From the cell containing the given text, extract its center point as [x, y] coordinate. 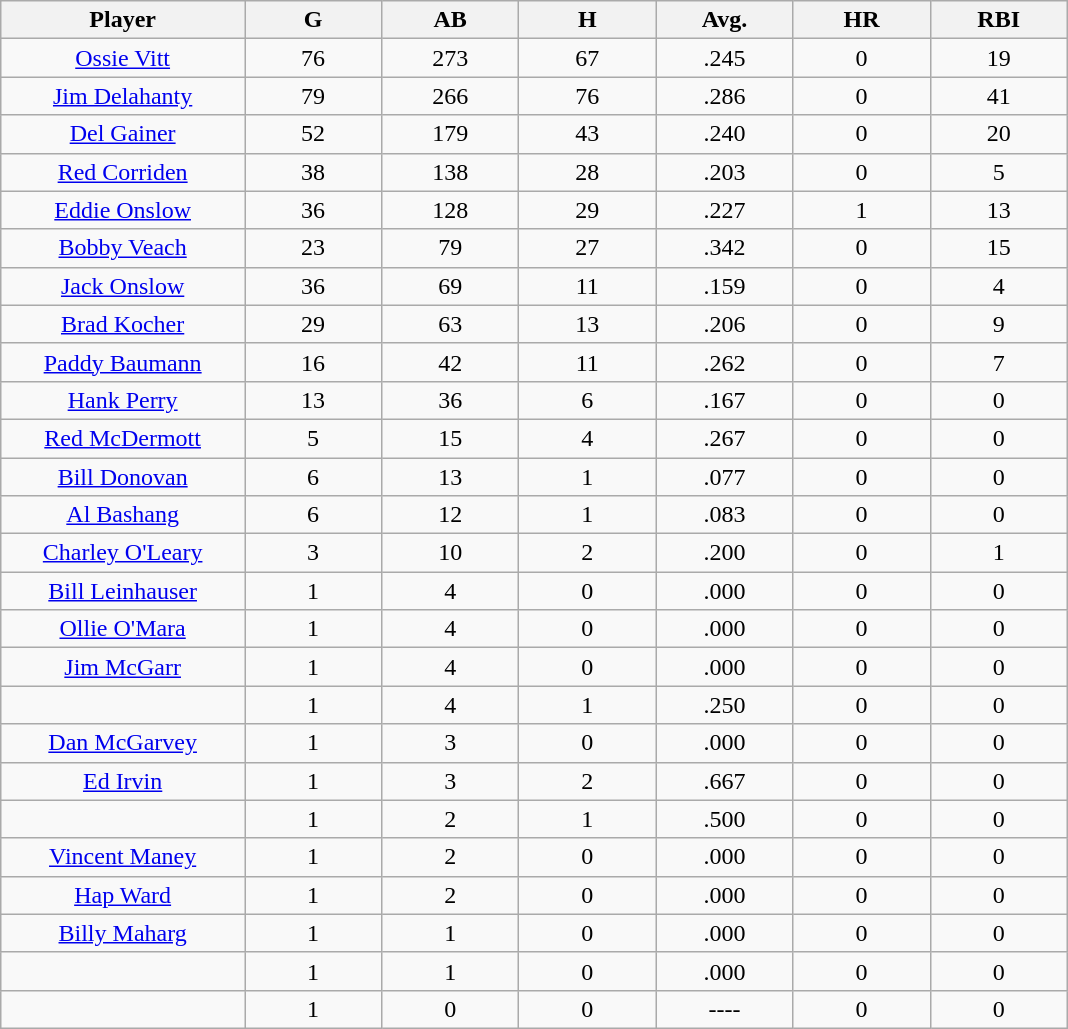
128 [450, 210]
Charley O'Leary [123, 553]
Jim McGarr [123, 667]
Bill Donovan [123, 477]
Jack Onslow [123, 286]
.245 [724, 58]
19 [998, 58]
.262 [724, 362]
HR [862, 20]
23 [314, 248]
Bill Leinhauser [123, 591]
Billy Maharg [123, 933]
Ossie Vitt [123, 58]
AB [450, 20]
7 [998, 362]
.159 [724, 286]
69 [450, 286]
138 [450, 172]
Red Corriden [123, 172]
Player [123, 20]
.200 [724, 553]
Ollie O'Mara [123, 629]
.267 [724, 438]
.667 [724, 781]
52 [314, 134]
16 [314, 362]
Eddie Onslow [123, 210]
Al Bashang [123, 515]
179 [450, 134]
Avg. [724, 20]
.500 [724, 819]
63 [450, 324]
.342 [724, 248]
273 [450, 58]
.203 [724, 172]
9 [998, 324]
10 [450, 553]
12 [450, 515]
.286 [724, 96]
Red McDermott [123, 438]
Dan McGarvey [123, 743]
Hank Perry [123, 400]
.250 [724, 705]
G [314, 20]
.227 [724, 210]
Hap Ward [123, 895]
20 [998, 134]
42 [450, 362]
H [588, 20]
Ed Irvin [123, 781]
38 [314, 172]
266 [450, 96]
.167 [724, 400]
.206 [724, 324]
.077 [724, 477]
Del Gainer [123, 134]
Paddy Baumann [123, 362]
Bobby Veach [123, 248]
Brad Kocher [123, 324]
.240 [724, 134]
Vincent Maney [123, 857]
41 [998, 96]
27 [588, 248]
67 [588, 58]
RBI [998, 20]
---- [724, 1009]
.083 [724, 515]
43 [588, 134]
Jim Delahanty [123, 96]
28 [588, 172]
